Identify which cell holds the provided text, then report its (X, Y) central coordinate. 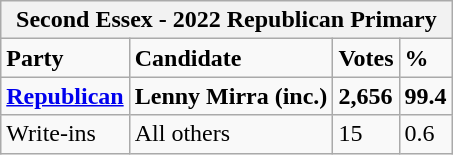
Republican (65, 96)
Candidate (231, 58)
Write-ins (65, 134)
Party (65, 58)
% (426, 58)
2,656 (366, 96)
All others (231, 134)
Second Essex - 2022 Republican Primary (226, 20)
Lenny Mirra (inc.) (231, 96)
0.6 (426, 134)
15 (366, 134)
99.4 (426, 96)
Votes (366, 58)
